Identify which cell holds the provided text, then report its [X, Y] central coordinate. 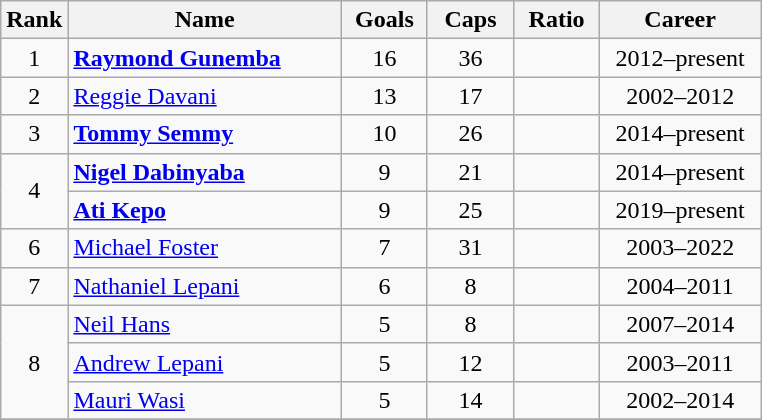
2002–2012 [680, 96]
2 [34, 96]
26 [470, 134]
36 [470, 58]
Ratio [557, 20]
Ati Kepo [205, 210]
25 [470, 210]
Michael Foster [205, 248]
13 [384, 96]
2019–present [680, 210]
31 [470, 248]
Raymond Gunemba [205, 58]
Nigel Dabinyaba [205, 172]
Caps [470, 20]
14 [470, 400]
1 [34, 58]
Reggie Davani [205, 96]
12 [470, 362]
10 [384, 134]
Nathaniel Lepani [205, 286]
Career [680, 20]
2004–2011 [680, 286]
3 [34, 134]
17 [470, 96]
Name [205, 20]
2003–2022 [680, 248]
21 [470, 172]
Goals [384, 20]
4 [34, 191]
2002–2014 [680, 400]
Tommy Semmy [205, 134]
16 [384, 58]
Rank [34, 20]
Mauri Wasi [205, 400]
Neil Hans [205, 324]
Andrew Lepani [205, 362]
2007–2014 [680, 324]
2012–present [680, 58]
2003–2011 [680, 362]
